Extract the [X, Y] coordinate from the center of the cell holding the provided text.  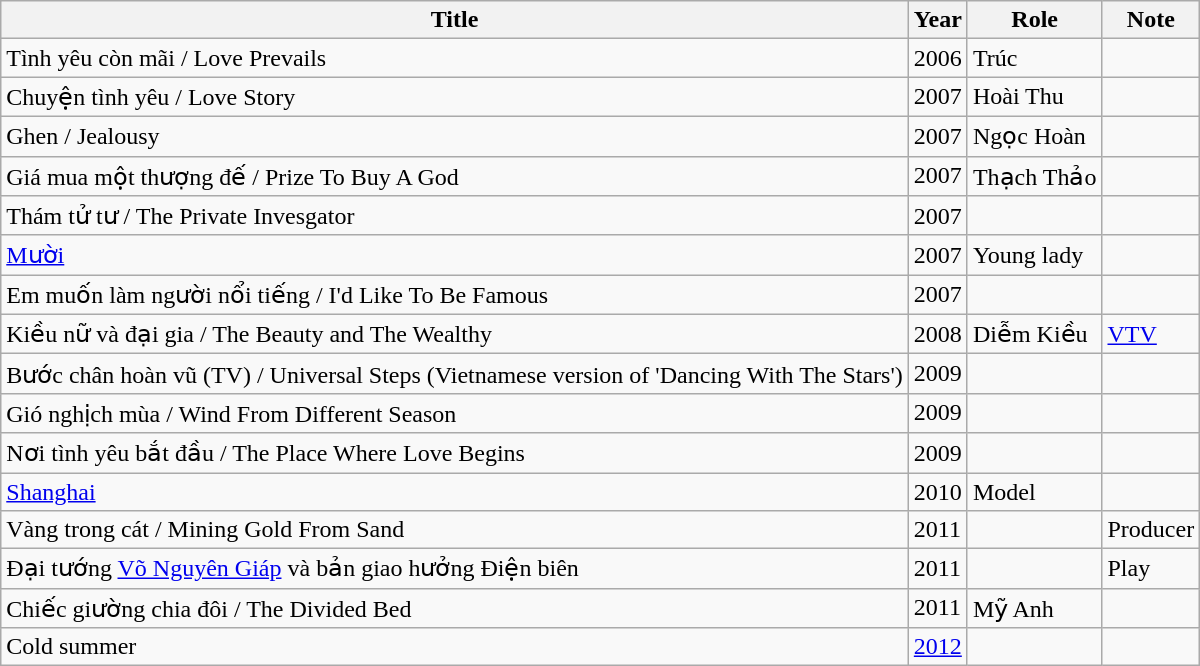
Trúc [1034, 58]
Giá mua một thượng đế / Prize To Buy A God [455, 176]
Diễm Kiều [1034, 334]
2006 [938, 58]
Play [1151, 569]
Shanghai [455, 491]
2008 [938, 334]
Young lady [1034, 255]
VTV [1151, 334]
Role [1034, 20]
Ngọc Hoàn [1034, 136]
Vàng trong cát / Mining Gold From Sand [455, 530]
2010 [938, 491]
Gió nghịch mùa / Wind From Different Season [455, 413]
Thám tử tư / The Private Invesgator [455, 216]
Mười [455, 255]
Thạch Thảo [1034, 176]
Bước chân hoàn vũ (TV) / Universal Steps (Vietnamese version of 'Dancing With The Stars') [455, 374]
Hoài Thu [1034, 97]
Đại tướng Võ Nguyên Giáp và bản giao hưởng Điện biên [455, 569]
Title [455, 20]
Note [1151, 20]
Cold summer [455, 647]
Year [938, 20]
2012 [938, 647]
Mỹ Anh [1034, 608]
Em muốn làm người nổi tiếng / I'd Like To Be Famous [455, 295]
Kiều nữ và đại gia / The Beauty and The Wealthy [455, 334]
Tình yêu còn mãi / Love Prevails [455, 58]
Chuyện tình yêu / Love Story [455, 97]
Model [1034, 491]
Nơi tình yêu bắt đầu / The Place Where Love Begins [455, 453]
Ghen / Jealousy [455, 136]
Producer [1151, 530]
Chiếc giường chia đôi / The Divided Bed [455, 608]
